Return the (X, Y) coordinate for the center point of the cell that contains the specified text.  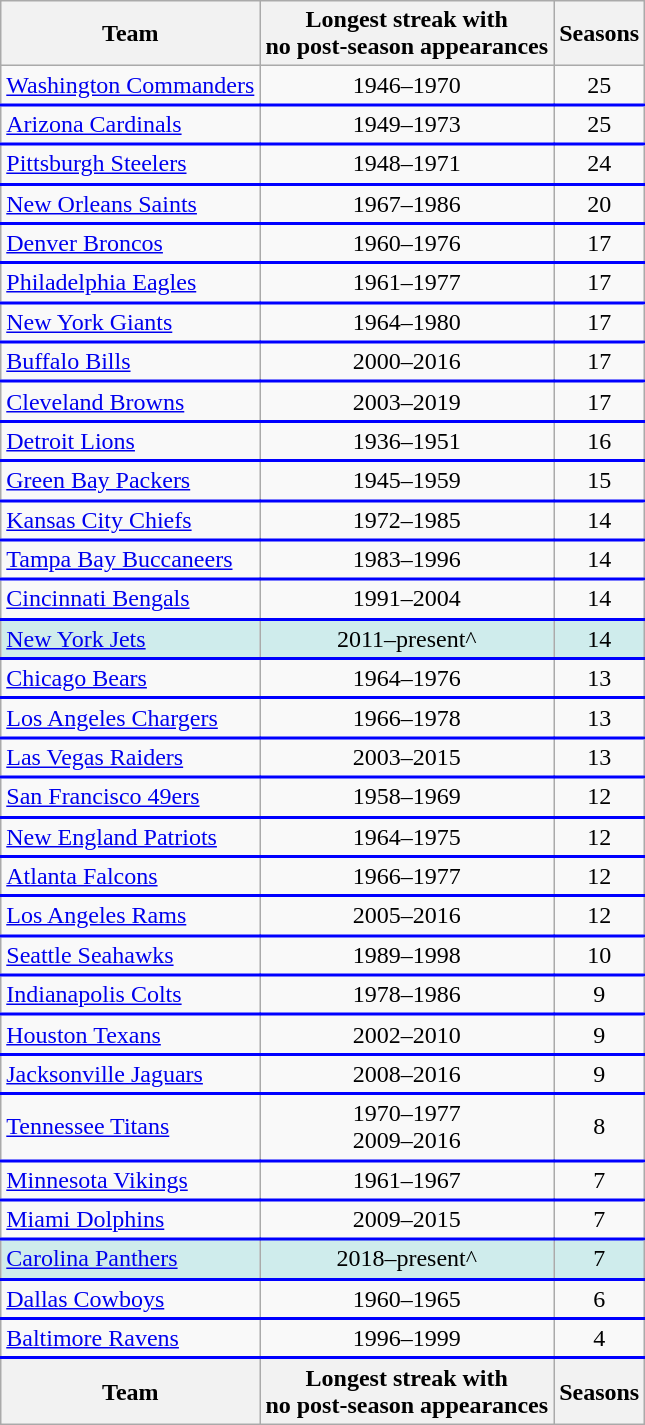
1996–1999 (407, 1338)
2003–2019 (407, 402)
Chicago Bears (130, 678)
Jacksonville Jaguars (130, 1074)
10 (600, 955)
Houston Texans (130, 1035)
Tampa Bay Buccaneers (130, 560)
Pittsburgh Steelers (130, 164)
2003–2015 (407, 758)
San Francisco 49ers (130, 797)
New England Patriots (130, 837)
Cincinnati Bengals (130, 599)
2011–present^ (407, 639)
1978–1986 (407, 995)
4 (600, 1338)
Denver Broncos (130, 243)
Minnesota Vikings (130, 1180)
Green Bay Packers (130, 481)
2005–2016 (407, 916)
1967–1986 (407, 204)
New Orleans Saints (130, 204)
1964–1976 (407, 678)
2009–2015 (407, 1220)
Detroit Lions (130, 441)
Carolina Panthers (130, 1259)
1966–1977 (407, 876)
2008–2016 (407, 1074)
1970–19772009–2016 (407, 1128)
1983–1996 (407, 560)
Buffalo Bills (130, 362)
6 (600, 1299)
Indianapolis Colts (130, 995)
Seattle Seahawks (130, 955)
24 (600, 164)
Miami Dolphins (130, 1220)
1964–1975 (407, 837)
1961–1967 (407, 1180)
1966–1978 (407, 718)
1960–1965 (407, 1299)
1936–1951 (407, 441)
New York Giants (130, 322)
Atlanta Falcons (130, 876)
Washington Commanders (130, 86)
1961–1977 (407, 283)
1964–1980 (407, 322)
Cleveland Browns (130, 402)
Philadelphia Eagles (130, 283)
15 (600, 481)
Los Angeles Chargers (130, 718)
1949–1973 (407, 125)
1958–1969 (407, 797)
20 (600, 204)
8 (600, 1128)
Los Angeles Rams (130, 916)
2000–2016 (407, 362)
1948–1971 (407, 164)
2018–present^ (407, 1259)
Las Vegas Raiders (130, 758)
1989–1998 (407, 955)
Tennessee Titans (130, 1128)
1991–2004 (407, 599)
2002–2010 (407, 1035)
New York Jets (130, 639)
1972–1985 (407, 520)
1946–1970 (407, 86)
Baltimore Ravens (130, 1338)
Kansas City Chiefs (130, 520)
1945–1959 (407, 481)
Arizona Cardinals (130, 125)
Dallas Cowboys (130, 1299)
1960–1976 (407, 243)
16 (600, 441)
